Return the [X, Y] coordinate for the center point of the cell that contains the specified text.  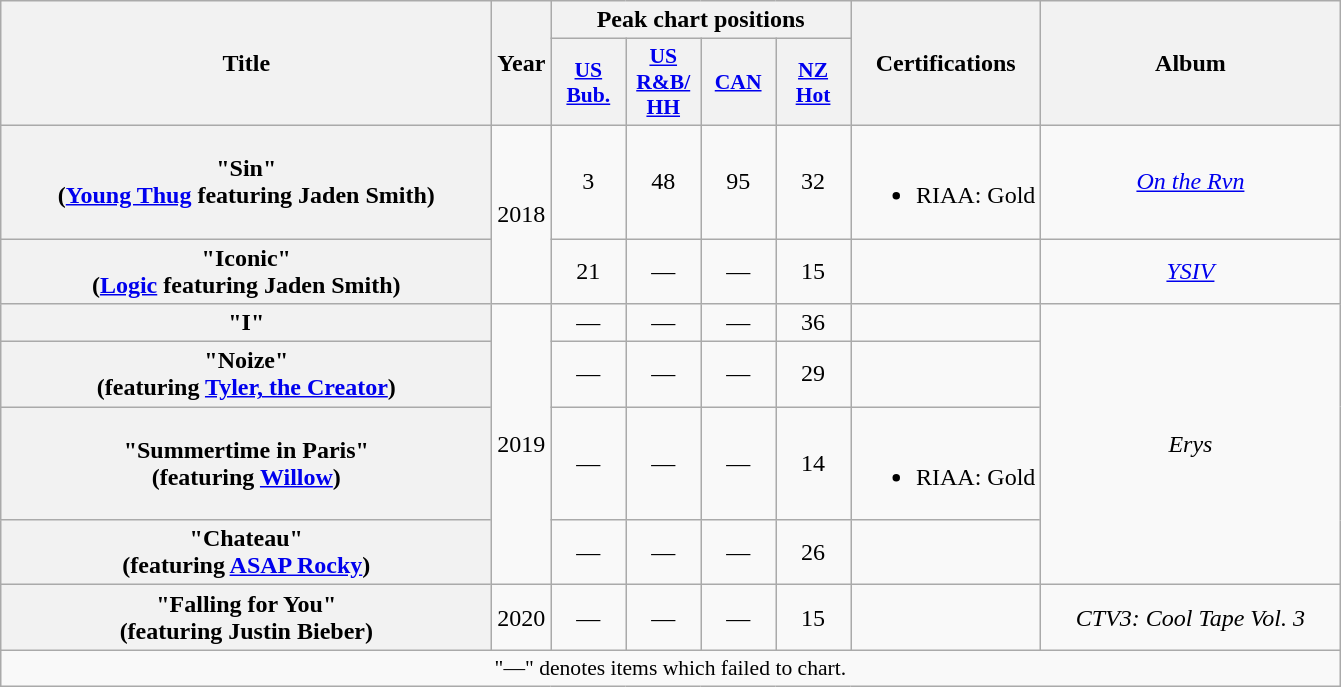
14 [814, 464]
26 [814, 552]
"Noize"(featuring Tyler, the Creator) [246, 374]
USR&B/HH [664, 82]
95 [738, 182]
2018 [522, 214]
USBub. [588, 82]
"Iconic"(Logic featuring Jaden Smith) [246, 270]
32 [814, 182]
"Chateau"(featuring ASAP Rocky) [246, 552]
"Falling for You"(featuring Justin Bieber) [246, 618]
"Sin"(Young Thug featuring Jaden Smith) [246, 182]
NZHot [814, 82]
Erys [1190, 444]
On the Rvn [1190, 182]
"Summertime in Paris"(featuring Willow) [246, 464]
Title [246, 64]
Peak chart positions [701, 20]
3 [588, 182]
"—" denotes items which failed to chart. [670, 668]
2020 [522, 618]
Year [522, 64]
2019 [522, 444]
CAN [738, 82]
Album [1190, 64]
YSIV [1190, 270]
36 [814, 323]
48 [664, 182]
"I" [246, 323]
29 [814, 374]
Certifications [945, 64]
21 [588, 270]
CTV3: Cool Tape Vol. 3 [1190, 618]
